Extract the (X, Y) coordinate from the center of the cell holding the provided text.  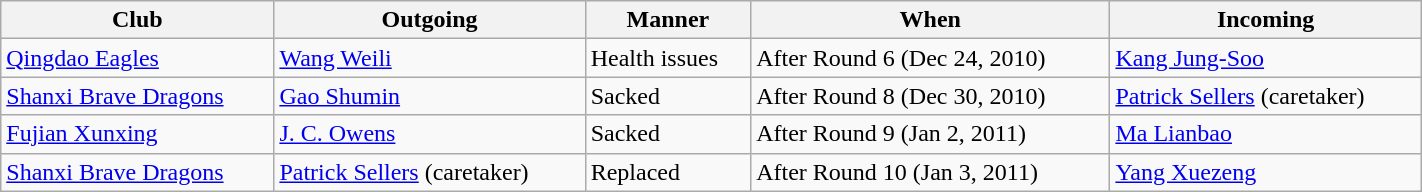
When (930, 20)
After Round 9 (Jan 2, 2011) (930, 134)
Club (138, 20)
Outgoing (430, 20)
Manner (668, 20)
After Round 6 (Dec 24, 2010) (930, 58)
After Round 10 (Jan 3, 2011) (930, 172)
Kang Jung-Soo (1266, 58)
Yang Xuezeng (1266, 172)
Qingdao Eagles (138, 58)
Replaced (668, 172)
Ma Lianbao (1266, 134)
Health issues (668, 58)
J. C. Owens (430, 134)
Wang Weili (430, 58)
Incoming (1266, 20)
Fujian Xunxing (138, 134)
Gao Shumin (430, 96)
After Round 8 (Dec 30, 2010) (930, 96)
